Capture the cell that displays the provided text and extract its [X, Y] central coordinate. 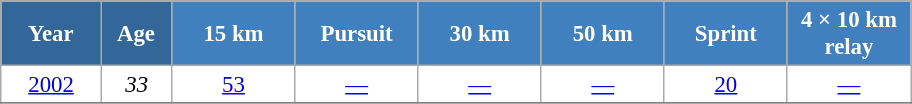
Year [52, 34]
20 [726, 85]
4 × 10 km relay [848, 34]
2002 [52, 85]
50 km [602, 34]
Age [136, 34]
Sprint [726, 34]
15 km [234, 34]
33 [136, 85]
53 [234, 85]
30 km [480, 34]
Pursuit [356, 34]
